Capture the cell that displays the provided text and extract its [x, y] central coordinate. 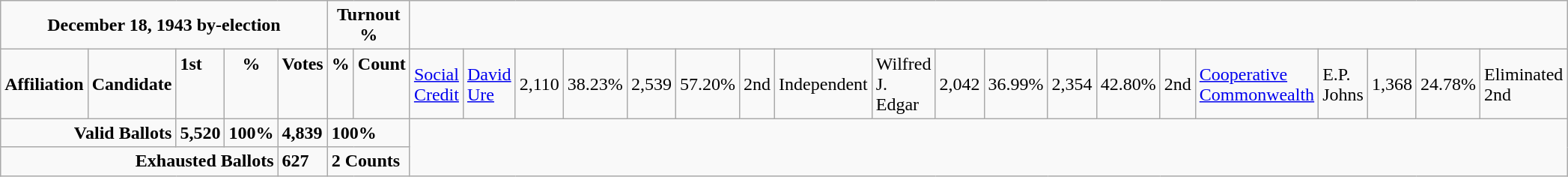
Turnout % [368, 25]
Wilfred J. Edgar [903, 84]
5,520 [201, 133]
2,110 [539, 84]
Cooperative Commonwealth [1256, 84]
Exhausted Ballots [139, 161]
David Ure [489, 84]
38.23% [595, 84]
2 Counts [368, 161]
Affiliation [44, 84]
Social Credit [436, 84]
1,368 [1391, 84]
1st [201, 84]
Count [382, 84]
2,042 [960, 84]
2,354 [1072, 84]
Candidate [132, 84]
2,539 [651, 84]
627 [303, 161]
24.78% [1448, 84]
Votes [303, 84]
Independent [824, 84]
Valid Ballots [88, 133]
36.99% [1015, 84]
4,839 [303, 133]
Eliminated 2nd [1524, 84]
42.80% [1128, 84]
E.P. Johns [1343, 84]
57.20% [707, 84]
December 18, 1943 by-election [164, 25]
